Locate the cell with the specified text and output its (X, Y) center coordinate. 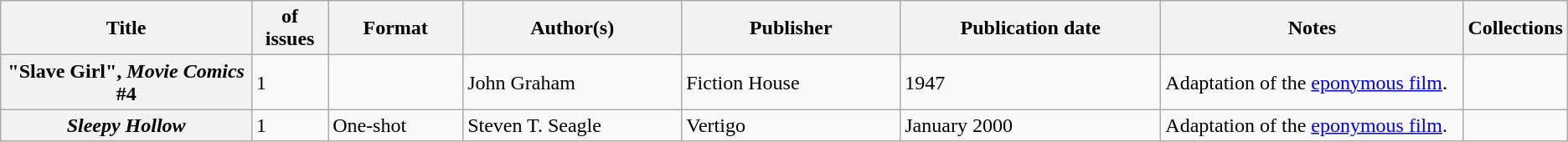
One-shot (395, 125)
of issues (290, 28)
Author(s) (573, 28)
Title (126, 28)
Fiction House (791, 82)
1947 (1030, 82)
Notes (1312, 28)
January 2000 (1030, 125)
"Slave Girl", Movie Comics #4 (126, 82)
Publisher (791, 28)
John Graham (573, 82)
Format (395, 28)
Publication date (1030, 28)
Collections (1515, 28)
Steven T. Seagle (573, 125)
Sleepy Hollow (126, 125)
Vertigo (791, 125)
